Output the (x, y) coordinate of the center of the cell containing the given text.  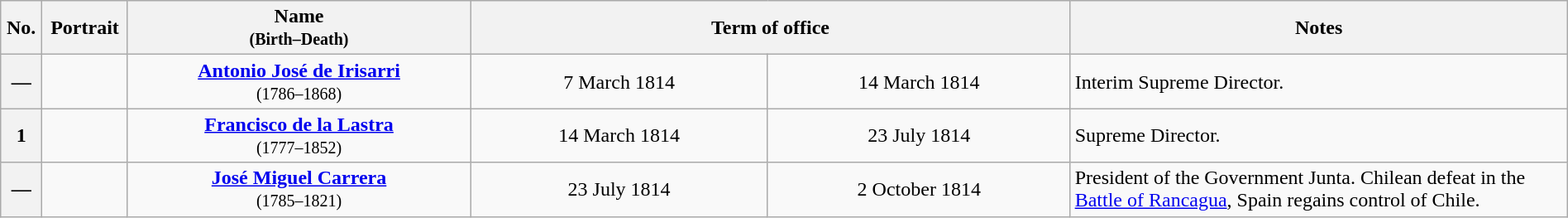
2 October 1814 (919, 189)
Interim Supreme Director. (1318, 81)
Notes (1318, 28)
No. (22, 28)
Name(Birth–Death) (299, 28)
Portrait (85, 28)
José Miguel Carrera(1785–1821) (299, 189)
1 (22, 136)
Term of office (771, 28)
Francisco de la Lastra(1777–1852) (299, 136)
Antonio José de Irisarri(1786–1868) (299, 81)
Supreme Director. (1318, 136)
7 March 1814 (619, 81)
President of the Government Junta. Chilean defeat in the Battle of Rancagua, Spain regains control of Chile. (1318, 189)
